Return the (x, y) coordinate for the center point of the cell that contains the specified text.  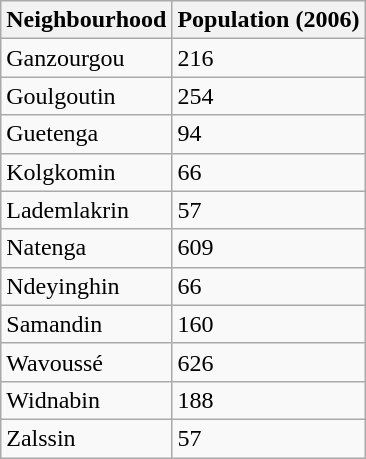
Zalssin (86, 438)
Goulgoutin (86, 96)
160 (268, 324)
Natenga (86, 248)
Wavoussé (86, 362)
609 (268, 248)
626 (268, 362)
Guetenga (86, 134)
216 (268, 58)
Lademlakrin (86, 210)
Samandin (86, 324)
Ndeyinghin (86, 286)
Ganzourgou (86, 58)
188 (268, 400)
Population (2006) (268, 20)
94 (268, 134)
Kolgkomin (86, 172)
Widnabin (86, 400)
254 (268, 96)
Neighbourhood (86, 20)
